From the cell containing the given text, extract its center point as [x, y] coordinate. 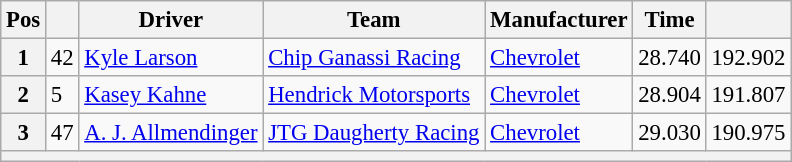
1 [24, 58]
42 [62, 58]
2 [24, 95]
191.807 [748, 95]
3 [24, 133]
Pos [24, 20]
5 [62, 95]
A. J. Allmendinger [171, 133]
JTG Daugherty Racing [374, 133]
190.975 [748, 133]
47 [62, 133]
29.030 [670, 133]
Chip Ganassi Racing [374, 58]
28.740 [670, 58]
Kasey Kahne [171, 95]
Kyle Larson [171, 58]
Manufacturer [559, 20]
192.902 [748, 58]
Time [670, 20]
28.904 [670, 95]
Hendrick Motorsports [374, 95]
Team [374, 20]
Driver [171, 20]
